Scan for the cell matching the given text and deliver its (x, y) coordinate at center. 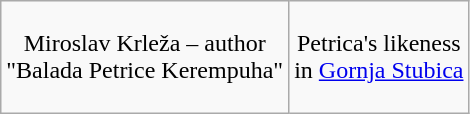
Miroslav Krleža – author"Balada Petrice Kerempuha" (145, 58)
Petrica's likenessin Gornja Stubica (379, 58)
